Scan for the cell matching the given text and deliver its [x, y] coordinate at center. 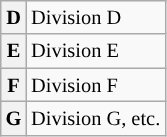
D [14, 17]
Division E [96, 51]
G [14, 118]
E [14, 51]
Division D [96, 17]
Division G, etc. [96, 118]
F [14, 85]
Division F [96, 85]
